Detect which cell encompasses the target text, then output its [X, Y] center coordinate. 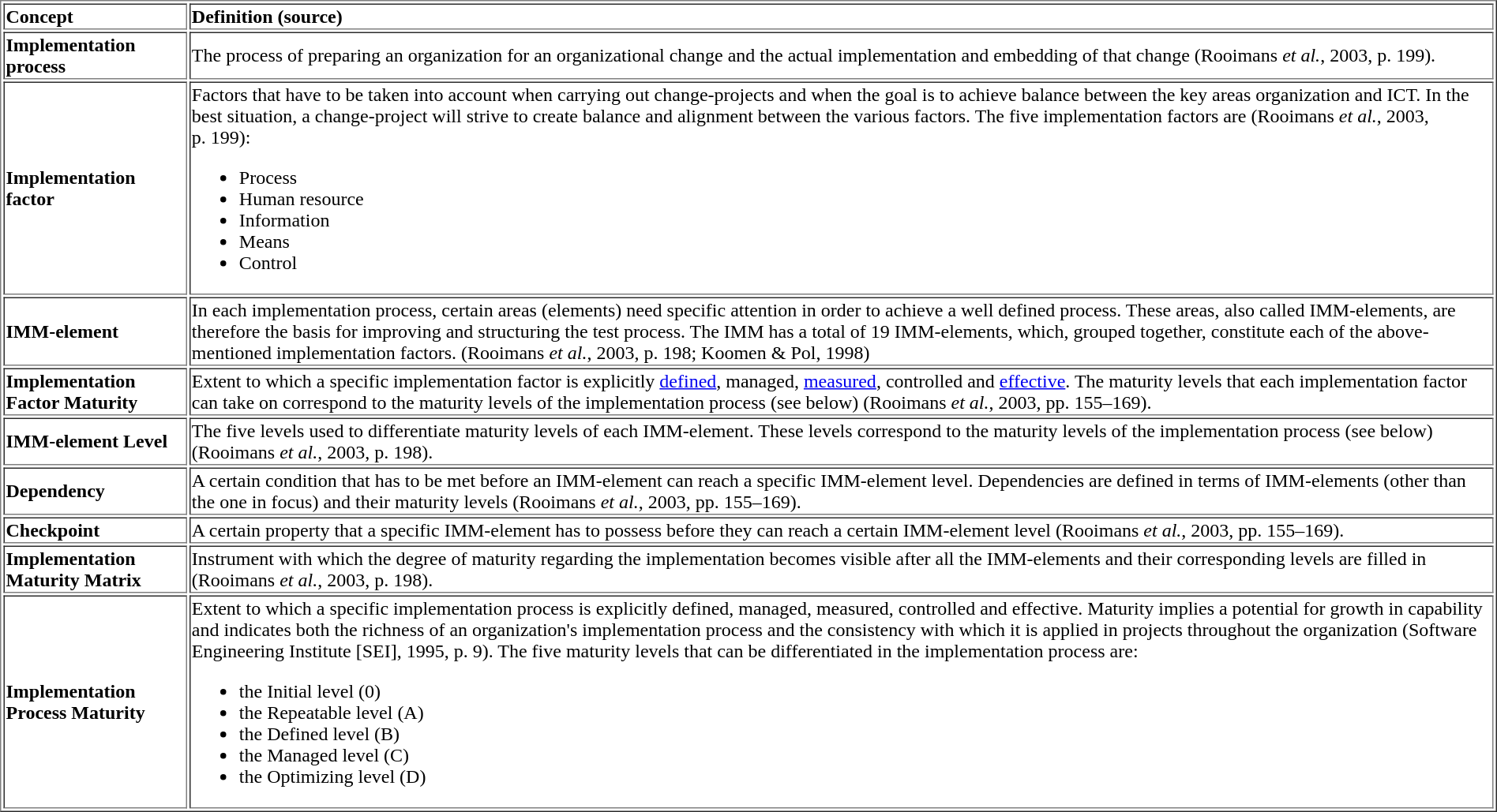
Implementation Process Maturity [95, 702]
IMM-element Level [95, 442]
A certain property that a specific IMM-element has to possess before they can reach a certain IMM-element level (Rooimans et al., 2003, pp. 155–169). [842, 530]
Concept [95, 16]
Definition (source) [842, 16]
Checkpoint [95, 530]
Implementation process [95, 55]
IMM-element [95, 331]
Implementation Factor Maturity [95, 391]
Implementation factor [95, 189]
Dependency [95, 491]
Implementation Maturity Matrix [95, 570]
